Detect which cell encompasses the target text, then output its (X, Y) center coordinate. 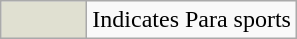
Indicates Para sports (192, 20)
